Return the [X, Y] coordinate for the center point of the cell that contains the specified text.  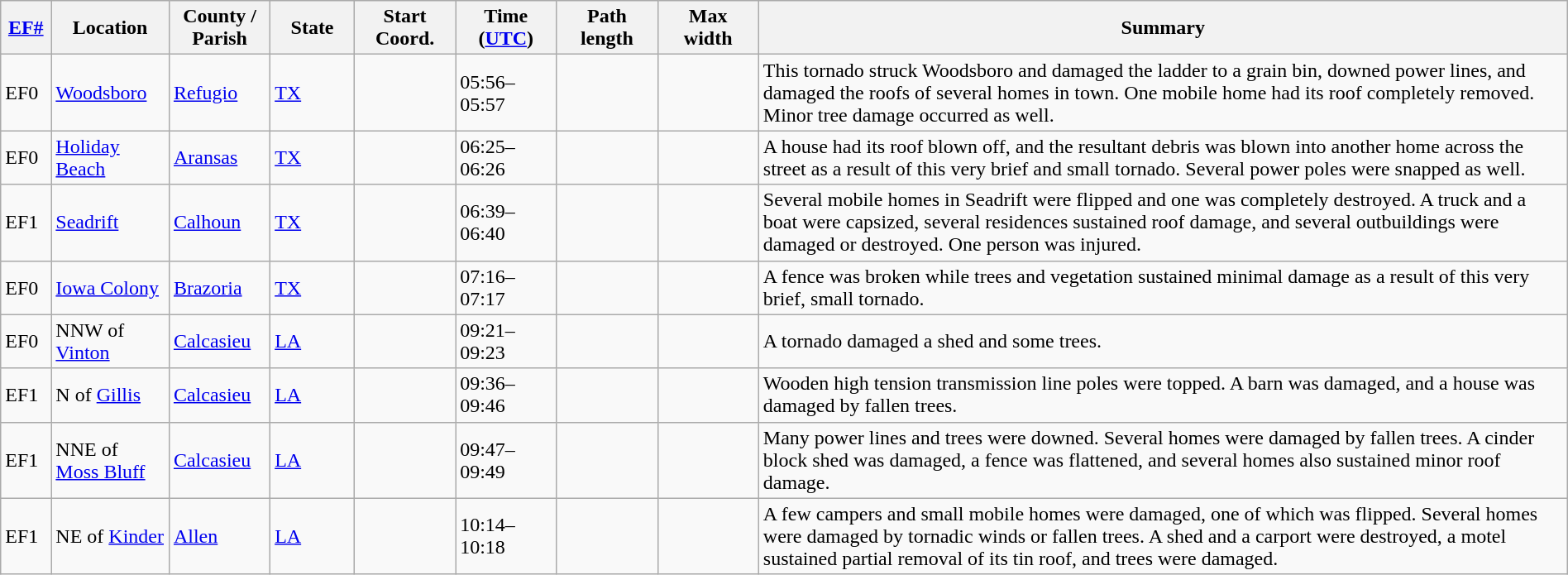
NE of Kinder [111, 536]
Holiday Beach [111, 157]
Location [111, 28]
Seadrift [111, 223]
A tornado damaged a shed and some trees. [1163, 341]
09:36–09:46 [506, 395]
EF# [26, 28]
Brazoria [219, 288]
Aransas [219, 157]
Wooden high tension transmission line poles were topped. A barn was damaged, and a house was damaged by fallen trees. [1163, 395]
09:47–09:49 [506, 460]
Path length [607, 28]
A fence was broken while trees and vegetation sustained minimal damage as a result of this very brief, small tornado. [1163, 288]
NNE of Moss Bluff [111, 460]
Iowa Colony [111, 288]
Max width [708, 28]
NNW of Vinton [111, 341]
County / Parish [219, 28]
Allen [219, 536]
06:39–06:40 [506, 223]
09:21–09:23 [506, 341]
Refugio [219, 93]
Summary [1163, 28]
10:14–10:18 [506, 536]
State [313, 28]
07:16–07:17 [506, 288]
05:56–05:57 [506, 93]
Start Coord. [404, 28]
N of Gillis [111, 395]
Time (UTC) [506, 28]
06:25–06:26 [506, 157]
Woodsboro [111, 93]
Calhoun [219, 223]
